Determine the [x, y] coordinate at the center of the cell enclosing the given text.  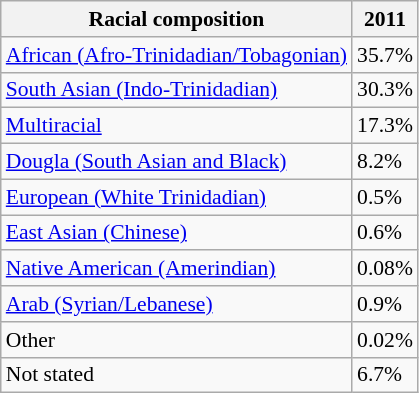
Racial composition [176, 19]
8.2% [385, 162]
35.7% [385, 55]
0.5% [385, 197]
Multiracial [176, 126]
Dougla (South Asian and Black) [176, 162]
African (Afro-Trinidadian/Tobagonian) [176, 55]
0.9% [385, 304]
Native American (Amerindian) [176, 269]
0.02% [385, 340]
Arab (Syrian/Lebanese) [176, 304]
0.6% [385, 233]
2011 [385, 19]
6.7% [385, 375]
East Asian (Chinese) [176, 233]
17.3% [385, 126]
Not stated [176, 375]
European (White Trinidadian) [176, 197]
Other [176, 340]
30.3% [385, 90]
South Asian (Indo-Trinidadian) [176, 90]
0.08% [385, 269]
